Locate the cell with the specified text and output its [X, Y] center coordinate. 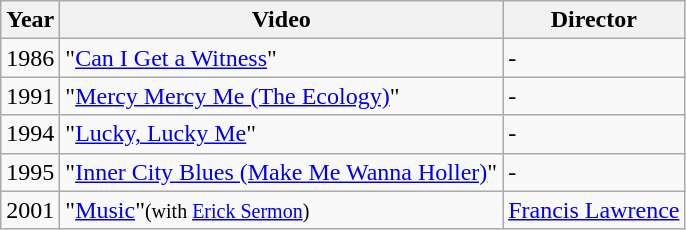
"Music"(with Erick Sermon) [282, 210]
"Inner City Blues (Make Me Wanna Holler)" [282, 172]
2001 [30, 210]
1986 [30, 58]
Year [30, 20]
"Can I Get a Witness" [282, 58]
1991 [30, 96]
1995 [30, 172]
Francis Lawrence [594, 210]
"Lucky, Lucky Me" [282, 134]
"Mercy Mercy Me (The Ecology)" [282, 96]
Video [282, 20]
1994 [30, 134]
Director [594, 20]
